Pinpoint the cell where the given text exists, returning its (x, y) midpoint coordinate. 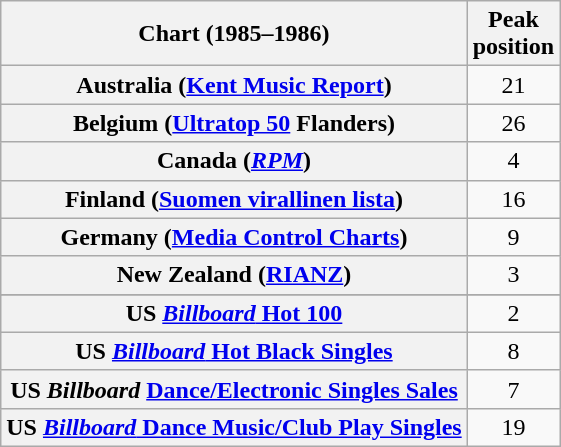
26 (513, 123)
US Billboard Hot 100 (234, 313)
9 (513, 237)
Australia (Kent Music Report) (234, 85)
8 (513, 351)
Belgium (Ultratop 50 Flanders) (234, 123)
16 (513, 199)
US Billboard Dance Music/Club Play Singles (234, 427)
Canada (RPM) (234, 161)
7 (513, 389)
Germany (Media Control Charts) (234, 237)
US Billboard Hot Black Singles (234, 351)
2 (513, 313)
4 (513, 161)
Peakposition (513, 34)
21 (513, 85)
New Zealand (RIANZ) (234, 275)
3 (513, 275)
US Billboard Dance/Electronic Singles Sales (234, 389)
Finland (Suomen virallinen lista) (234, 199)
19 (513, 427)
Chart (1985–1986) (234, 34)
